Return [x, y] of the center of cell containing provided text 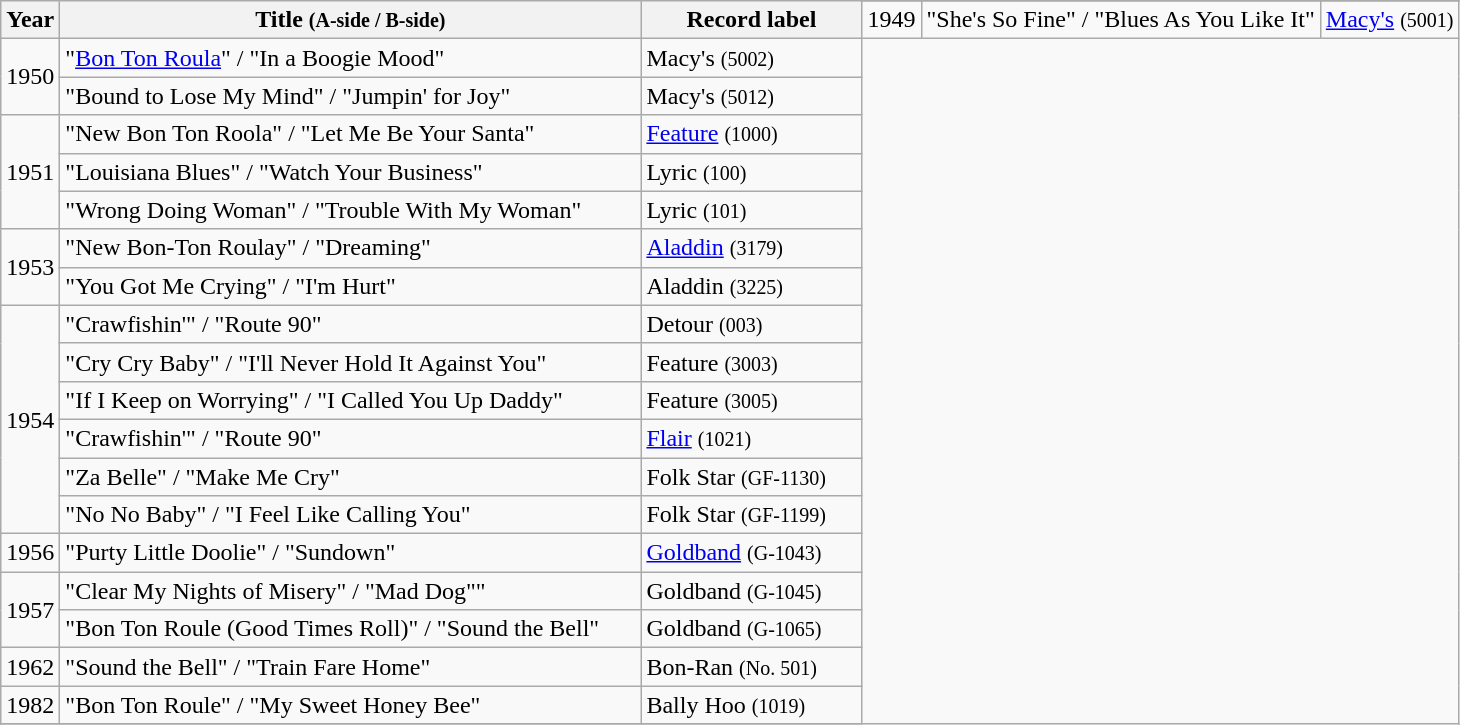
Macy's (5002) [752, 58]
1957 [30, 610]
1951 [30, 172]
Goldband (G-1065) [752, 629]
1982 [30, 705]
1950 [30, 77]
Goldband (G-1043) [752, 553]
Feature (3003) [752, 362]
Macy's (5001) [1390, 20]
Lyric (100) [752, 172]
"Sound the Bell" / "Train Fare Home" [350, 667]
Title (A-side / B-side) [350, 20]
Record label [752, 20]
Folk Star (GF-1130) [752, 477]
"Wrong Doing Woman" / "Trouble With My Woman" [350, 210]
Detour (003) [752, 324]
Flair (1021) [752, 438]
Aladdin (3225) [752, 286]
Feature (3005) [752, 400]
"Purty Little Doolie" / "Sundown" [350, 553]
1953 [30, 267]
"She's So Fine" / "Blues As You Like It" [1120, 20]
"New Bon-Ton Roulay" / "Dreaming" [350, 248]
"New Bon Ton Roola" / "Let Me Be Your Santa" [350, 134]
Year [30, 20]
1962 [30, 667]
"Bon Ton Roule" / "My Sweet Honey Bee" [350, 705]
Bon-Ran (No. 501) [752, 667]
1954 [30, 419]
"You Got Me Crying" / "I'm Hurt" [350, 286]
1949 [892, 20]
Bally Hoo (1019) [752, 705]
"Bon Ton Roule (Good Times Roll)" / "Sound the Bell" [350, 629]
"Za Belle" / "Make Me Cry" [350, 477]
"Bon Ton Roula" / "In a Boogie Mood" [350, 58]
Lyric (101) [752, 210]
"Bound to Lose My Mind" / "Jumpin' for Joy" [350, 96]
Aladdin (3179) [752, 248]
Feature (1000) [752, 134]
"If I Keep on Worrying" / "I Called You Up Daddy" [350, 400]
"Clear My Nights of Misery" / "Mad Dog"" [350, 591]
Goldband (G-1045) [752, 591]
Macy's (5012) [752, 96]
"Louisiana Blues" / "Watch Your Business" [350, 172]
"Cry Cry Baby" / "I'll Never Hold It Against You" [350, 362]
Folk Star (GF-1199) [752, 515]
"No No Baby" / "I Feel Like Calling You" [350, 515]
1956 [30, 553]
